Identify which cell holds the provided text, then report its (X, Y) central coordinate. 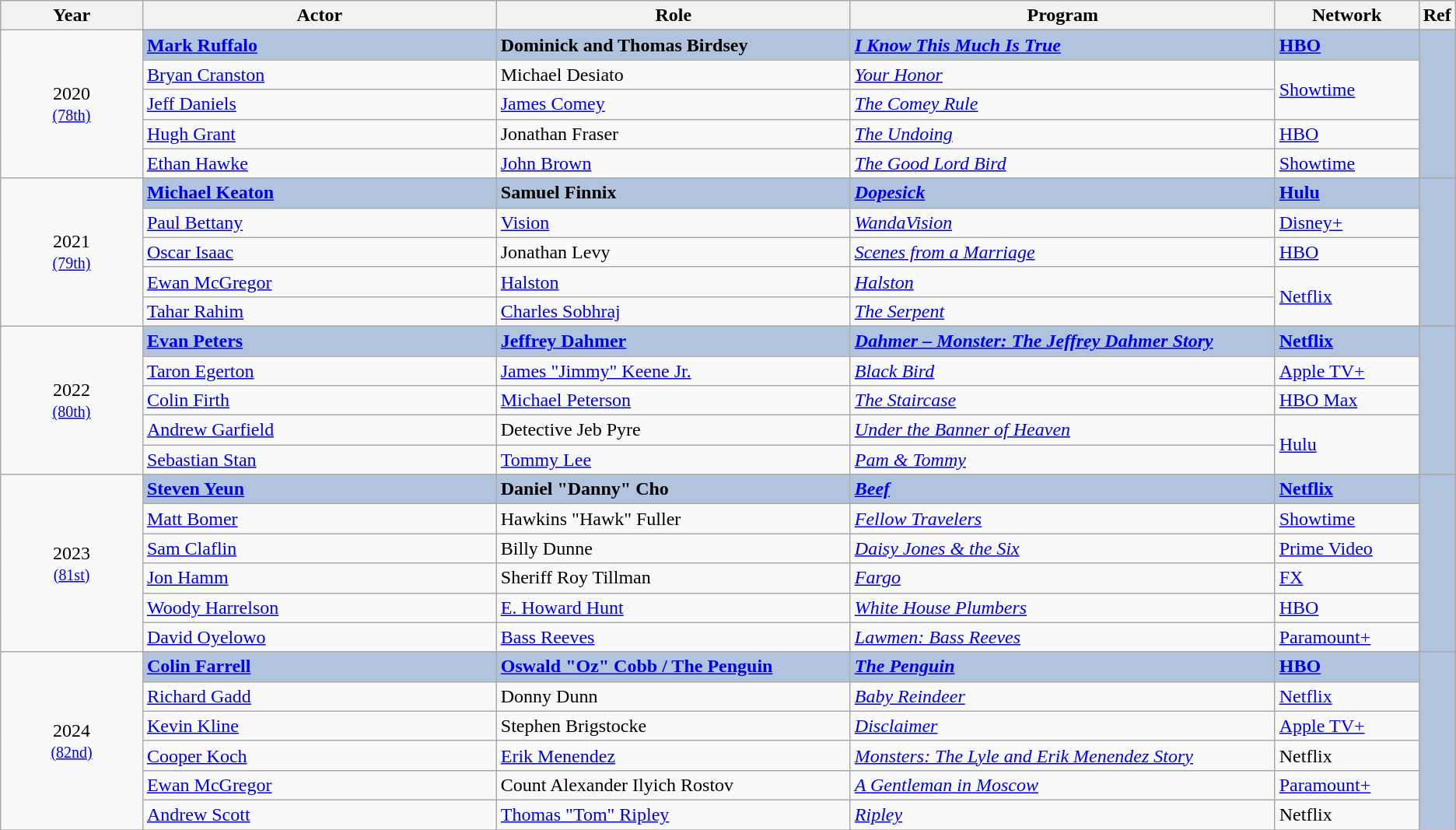
Monsters: The Lyle and Erik Menendez Story (1062, 755)
The Penguin (1062, 667)
2020 (78th) (72, 104)
I Know This Much Is True (1062, 45)
Steven Yeun (319, 489)
Bass Reeves (674, 637)
Prime Video (1347, 548)
Erik Menendez (674, 755)
Jonathan Fraser (674, 134)
Taron Egerton (319, 371)
Sebastian Stan (319, 460)
Sheriff Roy Tillman (674, 578)
Dopesick (1062, 193)
Scenes from a Marriage (1062, 252)
Evan Peters (319, 341)
2023 (81st) (72, 563)
Billy Dunne (674, 548)
Woody Harrelson (319, 608)
The Comey Rule (1062, 104)
Daniel "Danny" Cho (674, 489)
2021 (79th) (72, 252)
Tahar Rahim (319, 311)
Detective Jeb Pyre (674, 430)
Beef (1062, 489)
Hawkins "Hawk" Fuller (674, 519)
Actor (319, 16)
Michael Peterson (674, 401)
Fargo (1062, 578)
John Brown (674, 163)
2024 (82nd) (72, 741)
Vision (674, 222)
Disney+ (1347, 222)
David Oyelowo (319, 637)
Dahmer – Monster: The Jeffrey Dahmer Story (1062, 341)
Jeff Daniels (319, 104)
Matt Bomer (319, 519)
A Gentleman in Moscow (1062, 785)
2022 (80th) (72, 400)
Ref (1437, 16)
Thomas "Tom" Ripley (674, 814)
White House Plumbers (1062, 608)
Ethan Hawke (319, 163)
James "Jimmy" Keene Jr. (674, 371)
Tommy Lee (674, 460)
The Staircase (1062, 401)
Donny Dunn (674, 696)
Samuel Finnix (674, 193)
Under the Banner of Heaven (1062, 430)
Oswald "Oz" Cobb / The Penguin (674, 667)
Sam Claflin (319, 548)
Oscar Isaac (319, 252)
Cooper Koch (319, 755)
Your Honor (1062, 75)
Michael Desiato (674, 75)
Paul Bettany (319, 222)
James Comey (674, 104)
Network (1347, 16)
WandaVision (1062, 222)
Lawmen: Bass Reeves (1062, 637)
Andrew Scott (319, 814)
The Good Lord Bird (1062, 163)
Year (72, 16)
Mark Ruffalo (319, 45)
Colin Firth (319, 401)
Jon Hamm (319, 578)
The Undoing (1062, 134)
Count Alexander Ilyich Rostov (674, 785)
Dominick and Thomas Birdsey (674, 45)
The Serpent (1062, 311)
Stephen Brigstocke (674, 726)
Daisy Jones & the Six (1062, 548)
HBO Max (1347, 401)
Fellow Travelers (1062, 519)
Jonathan Levy (674, 252)
Baby Reindeer (1062, 696)
Hugh Grant (319, 134)
Kevin Kline (319, 726)
E. Howard Hunt (674, 608)
Charles Sobhraj (674, 311)
Andrew Garfield (319, 430)
Jeffrey Dahmer (674, 341)
Program (1062, 16)
Michael Keaton (319, 193)
Pam & Tommy (1062, 460)
Colin Farrell (319, 667)
Ripley (1062, 814)
FX (1347, 578)
Black Bird (1062, 371)
Richard Gadd (319, 696)
Disclaimer (1062, 726)
Role (674, 16)
Bryan Cranston (319, 75)
